Find where the given text appears and provide that cell's center as (X, Y) coordinate. 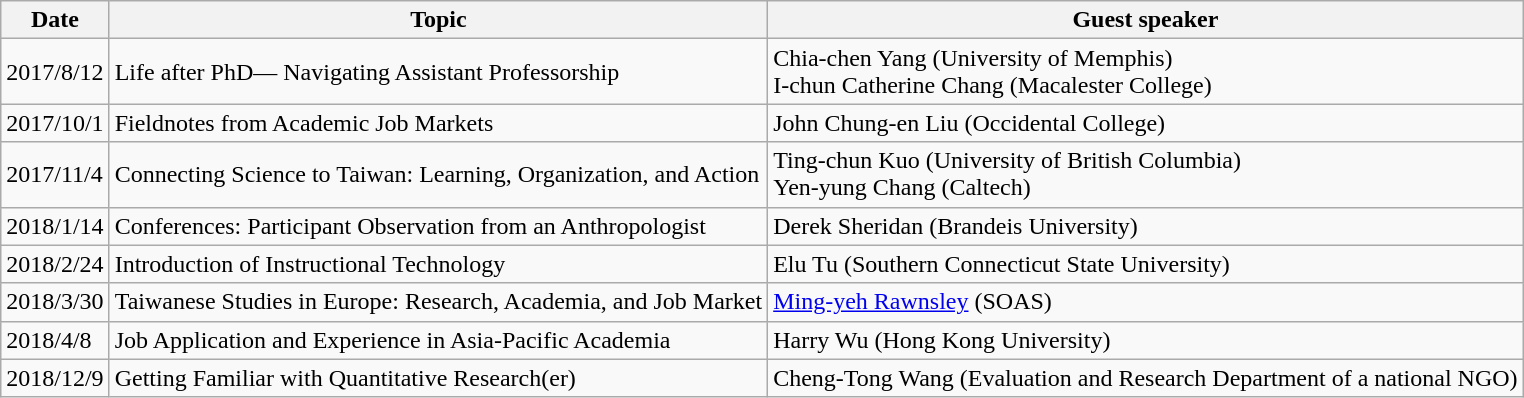
Life after PhD— Navigating Assistant Professorship (438, 72)
2018/3/30 (55, 302)
Ming-yeh Rawnsley (SOAS) (1146, 302)
2017/10/1 (55, 123)
Connecting Science to Taiwan: Learning, Organization, and Action (438, 174)
Date (55, 20)
Topic (438, 20)
Derek Sheridan (Brandeis University) (1146, 226)
Ting-chun Kuo (University of British Columbia)Yen-yung Chang (Caltech) (1146, 174)
John Chung-en Liu (Occidental College) (1146, 123)
2018/12/9 (55, 378)
Harry Wu (Hong Kong University) (1146, 340)
2018/4/8 (55, 340)
Introduction of Instructional Technology (438, 264)
Cheng-Tong Wang (Evaluation and Research Department of a national NGO) (1146, 378)
Conferences: Participant Observation from an Anthropologist (438, 226)
Chia-chen Yang (University of Memphis)I-chun Catherine Chang (Macalester College) (1146, 72)
Job Application and Experience in Asia-Pacific Academia (438, 340)
Guest speaker (1146, 20)
Getting Familiar with Quantitative Research(er) (438, 378)
2017/11/4 (55, 174)
2017/8/12 (55, 72)
Taiwanese Studies in Europe: Research, Academia, and Job Market (438, 302)
2018/2/24 (55, 264)
Fieldnotes from Academic Job Markets (438, 123)
2018/1/14 (55, 226)
Elu Tu (Southern Connecticut State University) (1146, 264)
